Determine the (x, y) coordinate at the center of the cell enclosing the given text.  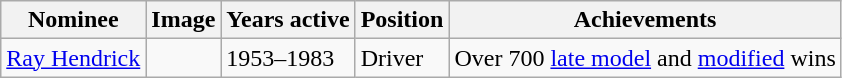
Image (184, 20)
Nominee (74, 20)
Position (402, 20)
Achievements (645, 20)
Years active (288, 20)
Driver (402, 58)
Ray Hendrick (74, 58)
1953–1983 (288, 58)
Over 700 late model and modified wins (645, 58)
